Locate the cell with the specified text and output its (x, y) center coordinate. 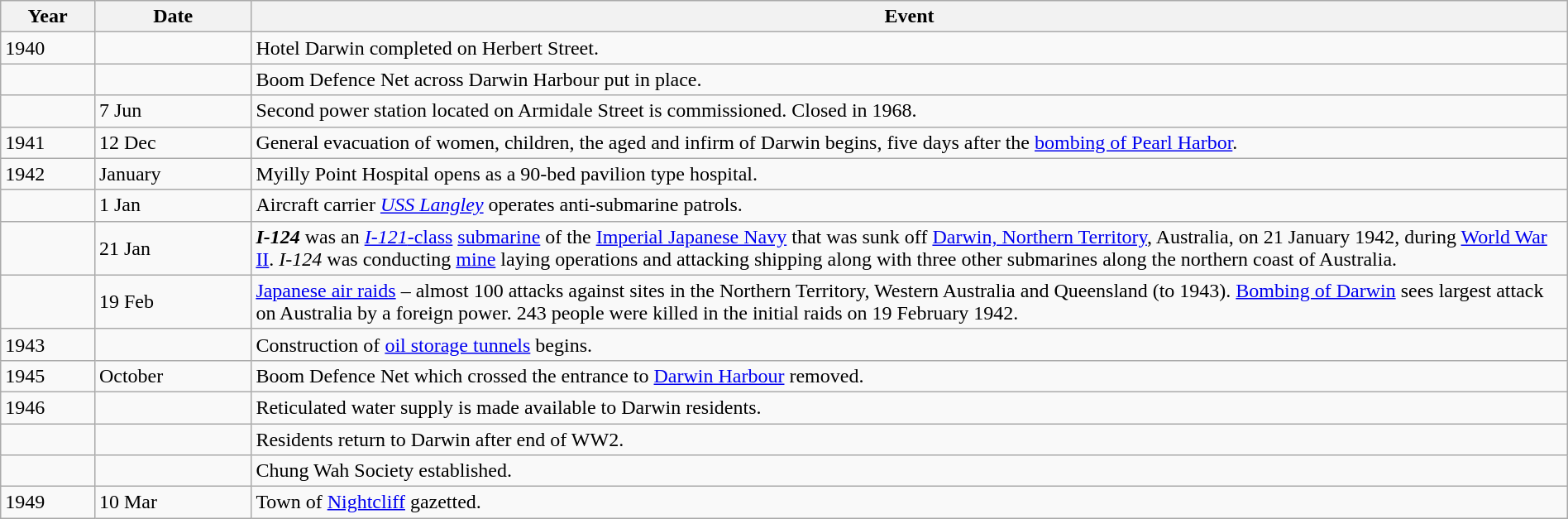
12 Dec (172, 142)
1945 (48, 376)
January (172, 174)
7 Jun (172, 111)
1943 (48, 344)
Chung Wah Society established. (910, 471)
General evacuation of women, children, the aged and infirm of Darwin begins, five days after the bombing of Pearl Harbor. (910, 142)
Myilly Point Hospital opens as a 90-bed pavilion type hospital. (910, 174)
1942 (48, 174)
Reticulated water supply is made available to Darwin residents. (910, 407)
Aircraft carrier USS Langley operates anti-submarine patrols. (910, 205)
19 Feb (172, 301)
Year (48, 17)
Event (910, 17)
Residents return to Darwin after end of WW2. (910, 440)
21 Jan (172, 248)
Town of Nightcliff gazetted. (910, 502)
Second power station located on Armidale Street is commissioned. Closed in 1968. (910, 111)
Date (172, 17)
1941 (48, 142)
Boom Defence Net which crossed the entrance to Darwin Harbour removed. (910, 376)
1940 (48, 48)
Boom Defence Net across Darwin Harbour put in place. (910, 79)
1 Jan (172, 205)
1949 (48, 502)
1946 (48, 407)
10 Mar (172, 502)
Hotel Darwin completed on Herbert Street. (910, 48)
Construction of oil storage tunnels begins. (910, 344)
October (172, 376)
